Pinpoint the cell where the given text exists, returning its [x, y] midpoint coordinate. 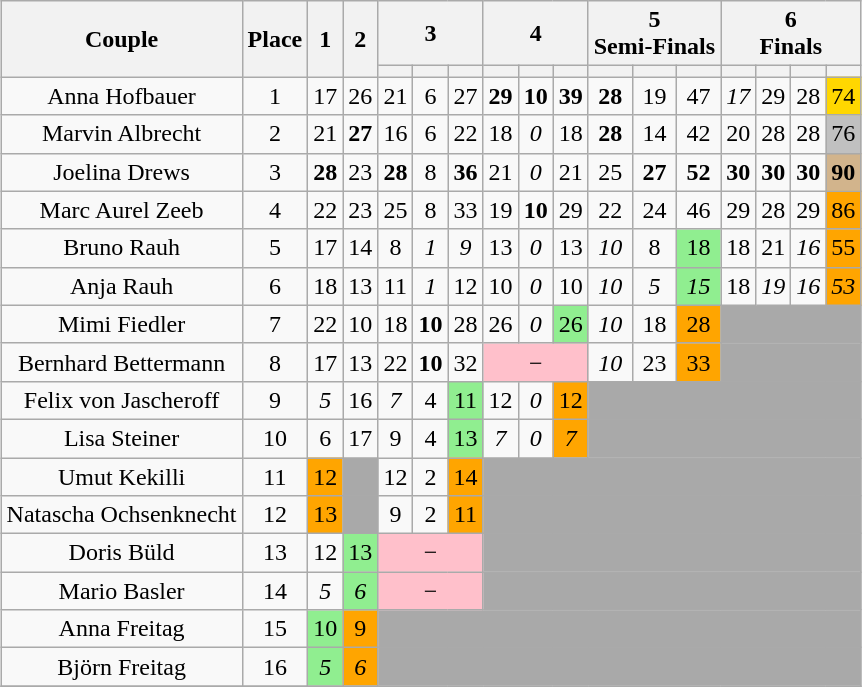
53 [844, 286]
Bernhard Bettermann [122, 362]
Felix von Jascheroff [122, 400]
Mimi Fiedler [122, 324]
47 [699, 96]
Marvin Albrecht [122, 134]
42 [699, 134]
90 [844, 172]
Anja Rauh [122, 286]
Joelina Drews [122, 172]
86 [844, 210]
Anna Hofbauer [122, 96]
36 [466, 172]
74 [844, 96]
Anna Freitag [122, 629]
20 [738, 134]
Natascha Ochsenknecht [122, 515]
6Finals [791, 34]
55 [844, 248]
Lisa Steiner [122, 438]
Marc Aurel Zeeb [122, 210]
76 [844, 134]
5Semi-Finals [654, 34]
Björn Freitag [122, 667]
24 [654, 210]
52 [699, 172]
39 [570, 96]
Couple [122, 39]
46 [699, 210]
Place [275, 39]
Mario Basler [122, 591]
Umut Kekilli [122, 477]
Bruno Rauh [122, 248]
Doris Büld [122, 553]
32 [466, 362]
